Provide the (X, Y) coordinate of the cell's center where the given text is located.  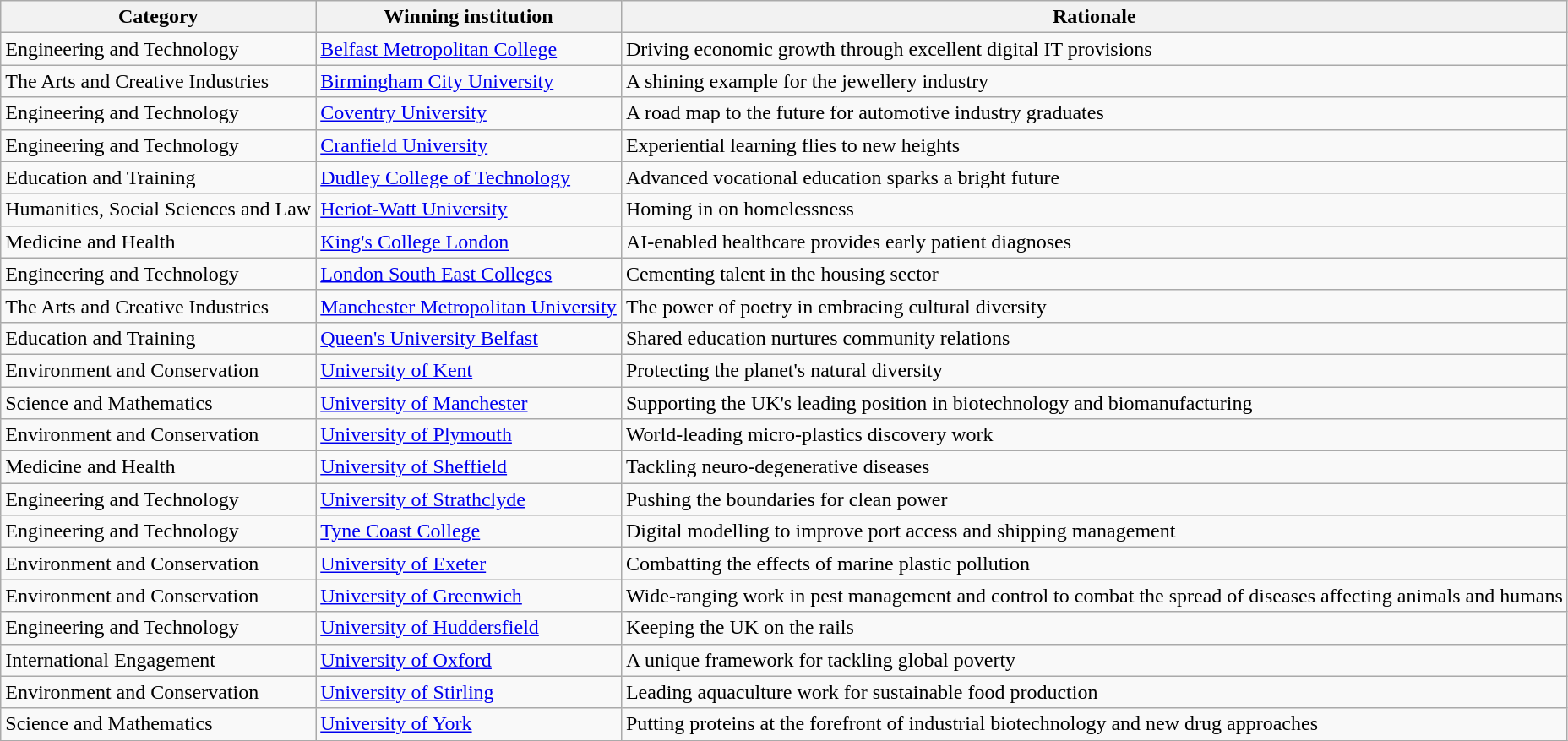
Heriot-Watt University (469, 210)
A road map to the future for automotive industry graduates (1094, 113)
AI-enabled healthcare provides early patient diagnoses (1094, 242)
Cementing talent in the housing sector (1094, 274)
Driving economic growth through excellent digital IT provisions (1094, 49)
University of Stirling (469, 692)
A unique framework for tackling global poverty (1094, 660)
King's College London (469, 242)
Manchester Metropolitan University (469, 306)
University of Huddersfield (469, 628)
Tackling neuro-degenerative diseases (1094, 467)
University of Strathclyde (469, 499)
Protecting the planet's natural diversity (1094, 370)
University of York (469, 724)
Shared education nurtures community relations (1094, 338)
Dudley College of Technology (469, 177)
University of Exeter (469, 564)
University of Manchester (469, 403)
World-leading micro-plastics discovery work (1094, 435)
Rationale (1094, 17)
Winning institution (469, 17)
Keeping the UK on the rails (1094, 628)
Digital modelling to improve port access and shipping management (1094, 531)
The power of poetry in embracing cultural diversity (1094, 306)
Leading aquaculture work for sustainable food production (1094, 692)
University of Sheffield (469, 467)
Humanities, Social Sciences and Law (159, 210)
Wide-ranging work in pest management and control to combat the spread of diseases affecting animals and humans (1094, 596)
Homing in on homelessness (1094, 210)
Advanced vocational education sparks a bright future (1094, 177)
Putting proteins at the forefront of industrial biotechnology and new drug approaches (1094, 724)
Category (159, 17)
Coventry University (469, 113)
Combatting the effects of marine plastic pollution (1094, 564)
Birmingham City University (469, 81)
Cranfield University (469, 145)
University of Plymouth (469, 435)
Experiential learning flies to new heights (1094, 145)
International Engagement (159, 660)
London South East Colleges (469, 274)
University of Oxford (469, 660)
University of Greenwich (469, 596)
Belfast Metropolitan College (469, 49)
University of Kent (469, 370)
Supporting the UK's leading position in biotechnology and biomanufacturing (1094, 403)
A shining example for the jewellery industry (1094, 81)
Pushing the boundaries for clean power (1094, 499)
Tyne Coast College (469, 531)
Queen's University Belfast (469, 338)
